Extract the [X, Y] coordinate from the center of the cell holding the provided text.  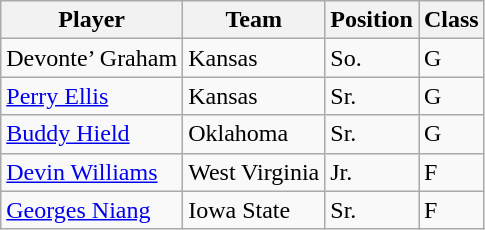
Devonte’ Graham [92, 58]
Player [92, 20]
So. [372, 58]
Team [254, 20]
Position [372, 20]
Class [451, 20]
Devin Williams [92, 172]
Perry Ellis [92, 96]
West Virginia [254, 172]
Iowa State [254, 210]
Oklahoma [254, 134]
Georges Niang [92, 210]
Jr. [372, 172]
Buddy Hield [92, 134]
